For the text-containing cell, return its midpoint in (X, Y) coordinate format. 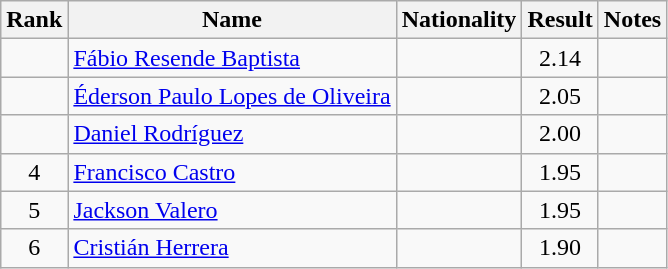
Éderson Paulo Lopes de Oliveira (232, 96)
Name (232, 20)
Rank (34, 20)
2.14 (560, 58)
Daniel Rodríguez (232, 134)
Notes (632, 20)
Fábio Resende Baptista (232, 58)
5 (34, 210)
2.00 (560, 134)
Jackson Valero (232, 210)
Francisco Castro (232, 172)
Result (560, 20)
6 (34, 248)
4 (34, 172)
2.05 (560, 96)
Nationality (459, 20)
Cristián Herrera (232, 248)
1.90 (560, 248)
